Determine the [X, Y] coordinate at the center of the cell enclosing the given text.  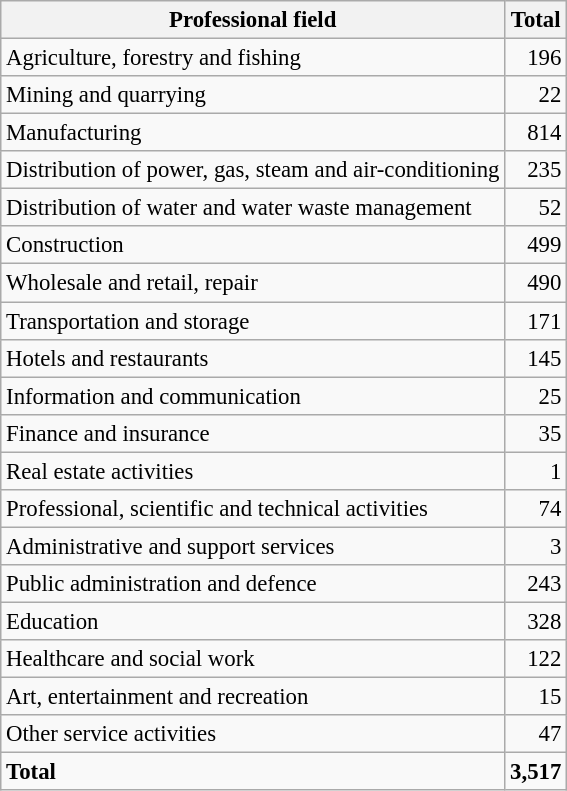
74 [536, 509]
Transportation and storage [253, 321]
Construction [253, 245]
Professional, scientific and technical activities [253, 509]
490 [536, 283]
Real estate activities [253, 471]
Administrative and support services [253, 546]
15 [536, 697]
Public administration and defence [253, 584]
35 [536, 433]
3 [536, 546]
25 [536, 396]
122 [536, 659]
328 [536, 621]
Professional field [253, 20]
22 [536, 95]
Healthcare and social work [253, 659]
Education [253, 621]
Distribution of power, gas, steam and air-conditioning [253, 170]
Distribution of water and water waste management [253, 208]
1 [536, 471]
171 [536, 321]
243 [536, 584]
Art, entertainment and recreation [253, 697]
499 [536, 245]
Other service activities [253, 734]
Hotels and restaurants [253, 358]
Manufacturing [253, 133]
145 [536, 358]
52 [536, 208]
196 [536, 58]
Agriculture, forestry and fishing [253, 58]
3,517 [536, 772]
Mining and quarrying [253, 95]
Wholesale and retail, repair [253, 283]
814 [536, 133]
47 [536, 734]
Information and communication [253, 396]
Finance and insurance [253, 433]
235 [536, 170]
